Detect which cell encompasses the target text, then output its [x, y] center coordinate. 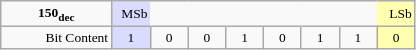
150dec [56, 14]
Bit Content [56, 38]
LSb [396, 14]
MSb [132, 14]
